Locate the cell with the specified text and output its [X, Y] center coordinate. 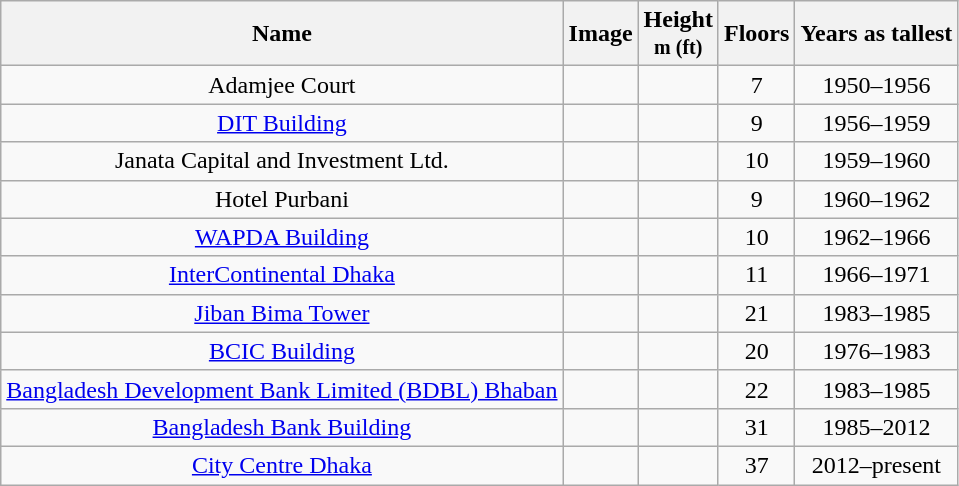
Bangladesh Bank Building [282, 427]
City Centre Dhaka [282, 465]
Adamjee Court [282, 85]
Bangladesh Development Bank Limited (BDBL) Bhaban [282, 389]
Hotel Purbani [282, 199]
Image [600, 34]
Years as tallest [876, 34]
1985–2012 [876, 427]
1976–1983 [876, 351]
1960–1962 [876, 199]
20 [756, 351]
WAPDA Building [282, 237]
Name [282, 34]
21 [756, 313]
DIT Building [282, 123]
1956–1959 [876, 123]
Janata Capital and Investment Ltd. [282, 161]
BCIC Building [282, 351]
Jiban Bima Tower [282, 313]
37 [756, 465]
31 [756, 427]
11 [756, 275]
2012–present [876, 465]
22 [756, 389]
1966–1971 [876, 275]
Heightm (ft) [678, 34]
1950–1956 [876, 85]
Floors [756, 34]
7 [756, 85]
1962–1966 [876, 237]
1959–1960 [876, 161]
InterContinental Dhaka [282, 275]
